Return (X, Y) of the center of cell containing provided text 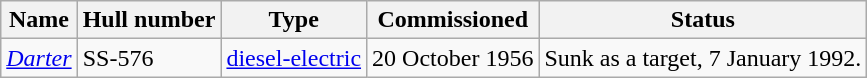
Sunk as a target, 7 January 1992. (703, 58)
20 October 1956 (453, 58)
Darter (39, 58)
Commissioned (453, 20)
Type (294, 20)
Name (39, 20)
SS-576 (149, 58)
diesel-electric (294, 58)
Hull number (149, 20)
Status (703, 20)
